Identify which cell holds the provided text, then report its [X, Y] central coordinate. 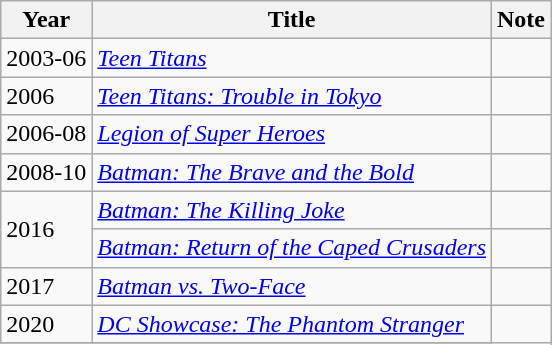
Legion of Super Heroes [292, 134]
Batman vs. Two-Face [292, 286]
Batman: The Killing Joke [292, 210]
Note [522, 20]
2006 [46, 96]
2016 [46, 229]
Teen Titans: Trouble in Tokyo [292, 96]
DC Showcase: The Phantom Stranger [292, 324]
2003-06 [46, 58]
Title [292, 20]
Teen Titans [292, 58]
Batman: Return of the Caped Crusaders [292, 248]
2006-08 [46, 134]
Year [46, 20]
2008-10 [46, 172]
Batman: The Brave and the Bold [292, 172]
2020 [46, 324]
2017 [46, 286]
